Scan for the cell matching the given text and deliver its (x, y) coordinate at center. 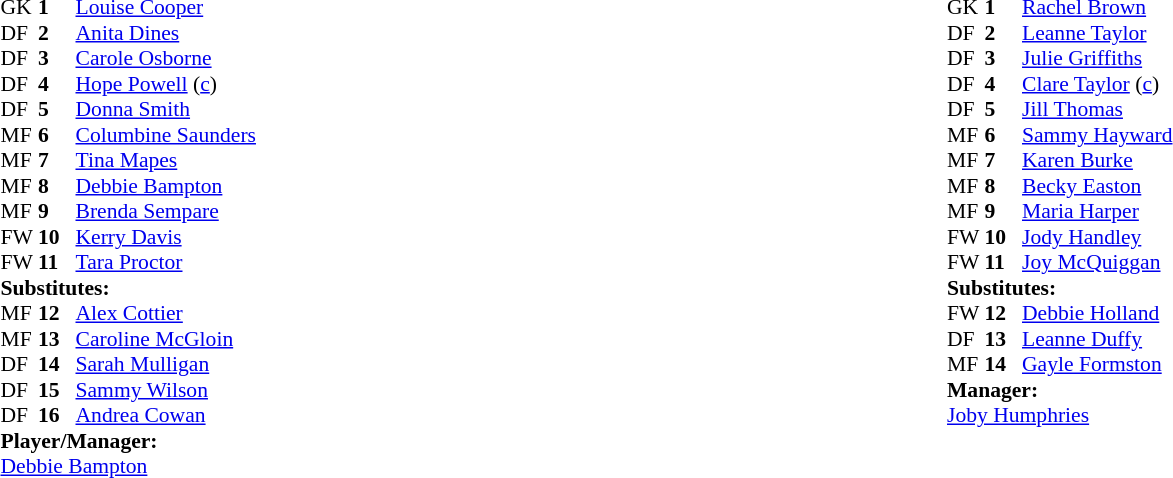
Tara Proctor (166, 263)
Sammy Hayward (1097, 135)
Debbie Bampton (166, 186)
Alex Cottier (166, 313)
15 (57, 390)
Karen Burke (1097, 161)
Leanne Taylor (1097, 33)
Donna Smith (166, 109)
Jody Handley (1097, 237)
Leanne Duffy (1097, 339)
Gayle Formston (1097, 365)
Anita Dines (166, 33)
Player/Manager: (128, 441)
Caroline McGloin (166, 339)
Julie Griffiths (1097, 59)
Becky Easton (1097, 186)
Clare Taylor (c) (1097, 84)
Hope Powell (c) (166, 84)
Maria Harper (1097, 211)
Sammy Wilson (166, 390)
Sarah Mulligan (166, 365)
Debbie Holland (1097, 313)
16 (57, 415)
Joy McQuiggan (1097, 263)
Manager: (1060, 390)
Tina Mapes (166, 161)
Columbine Saunders (166, 135)
Andrea Cowan (166, 415)
Jill Thomas (1097, 109)
Carole Osborne (166, 59)
Brenda Sempare (166, 211)
Kerry Davis (166, 237)
Joby Humphries (1060, 415)
